Provide the [X, Y] coordinate of the cell's center where the given text is located.  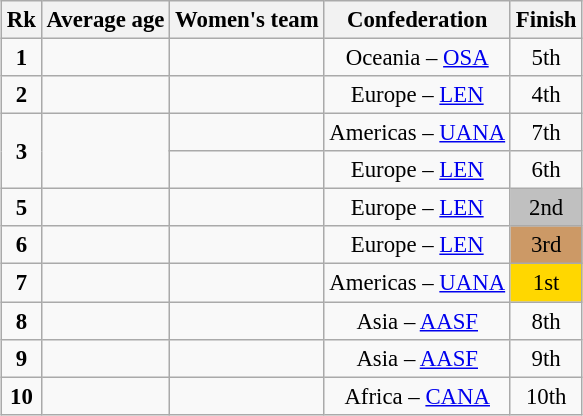
3 [22, 152]
7 [22, 283]
Finish [546, 20]
2 [22, 95]
5 [22, 208]
Oceania – OSA [417, 58]
9 [22, 358]
8 [22, 321]
Average age [105, 20]
1 [22, 58]
1st [546, 283]
6th [546, 170]
4th [546, 95]
10 [22, 396]
3rd [546, 245]
6 [22, 245]
Women's team [247, 20]
5th [546, 58]
7th [546, 133]
9th [546, 358]
Africa – CANA [417, 396]
10th [546, 396]
2nd [546, 208]
8th [546, 321]
Rk [22, 20]
Confederation [417, 20]
